Locate the cell with the specified text and output its [x, y] center coordinate. 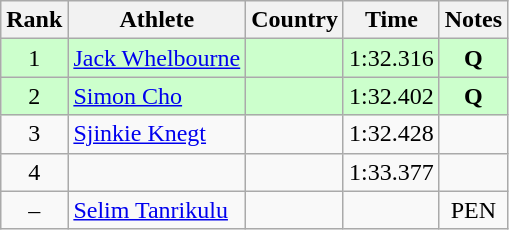
PEN [473, 210]
Simon Cho [157, 96]
Country [295, 20]
4 [34, 172]
1:32.316 [391, 58]
Time [391, 20]
2 [34, 96]
Rank [34, 20]
1:32.428 [391, 134]
1:32.402 [391, 96]
– [34, 210]
3 [34, 134]
Athlete [157, 20]
1:33.377 [391, 172]
Sjinkie Knegt [157, 134]
1 [34, 58]
Selim Tanrikulu [157, 210]
Notes [473, 20]
Jack Whelbourne [157, 58]
